Scan for the cell matching the given text and deliver its (x, y) coordinate at center. 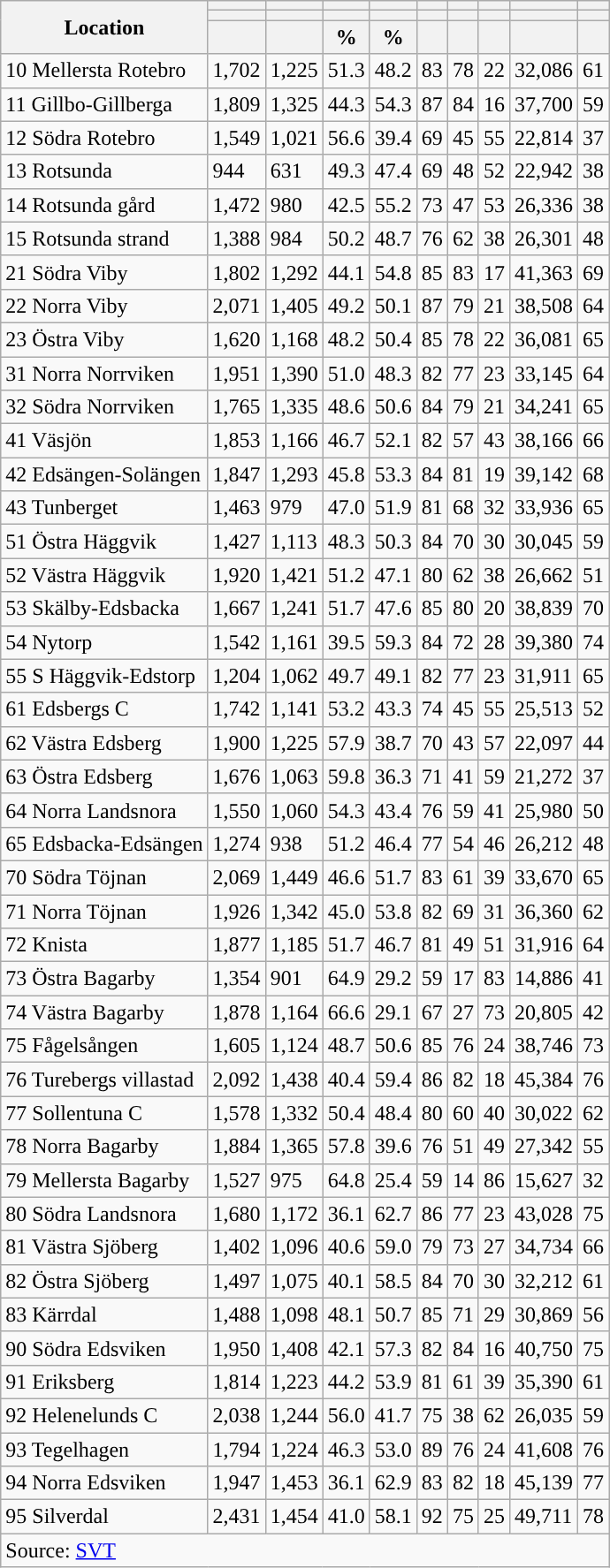
50.1 (393, 306)
27,342 (545, 1147)
1,667 (237, 609)
11 Gillbo-Gillberga (104, 104)
1,702 (237, 71)
1,274 (237, 844)
38,839 (545, 609)
1,449 (294, 877)
1,388 (237, 239)
14 (463, 1180)
38,746 (545, 1046)
54 Nytorp (104, 642)
41.0 (347, 1517)
25,980 (545, 810)
53 (493, 205)
1,244 (294, 1415)
20,805 (545, 1012)
14 Rotsunda gård (104, 205)
1,335 (294, 407)
1,408 (294, 1348)
1,402 (237, 1247)
39,142 (545, 474)
43 Tunberget (104, 508)
1,141 (294, 709)
1,605 (237, 1046)
62.7 (393, 1214)
23 Östra Viby (104, 339)
46 (493, 844)
1,549 (237, 138)
12 Södra Rotebro (104, 138)
34,241 (545, 407)
67 (431, 1012)
50.7 (393, 1314)
1,325 (294, 104)
63 Östra Edsberg (104, 776)
48.6 (347, 407)
1,166 (294, 441)
47.0 (347, 508)
89 (431, 1450)
15,627 (545, 1180)
41,363 (545, 272)
1,427 (237, 542)
1,920 (237, 575)
76 Turebergs villastad (104, 1079)
1,542 (237, 642)
47 (463, 205)
1,877 (237, 945)
30,045 (545, 542)
2,071 (237, 306)
48.4 (393, 1113)
30,869 (545, 1314)
Location (104, 27)
1,742 (237, 709)
56.0 (347, 1415)
49.3 (347, 171)
1,884 (237, 1147)
1,488 (237, 1314)
1,021 (294, 138)
1,454 (294, 1517)
72 (463, 642)
38,166 (545, 441)
1,620 (237, 339)
2,431 (237, 1517)
938 (294, 844)
31 Norra Norrviken (104, 374)
45,139 (545, 1483)
22,942 (545, 171)
49.1 (393, 676)
32 Södra Norrviken (104, 407)
1,164 (294, 1012)
37,700 (545, 104)
51.9 (393, 508)
1,223 (294, 1382)
36,360 (545, 911)
75 Fågelsången (104, 1046)
40.4 (347, 1079)
19 (493, 474)
1,421 (294, 575)
46.6 (347, 877)
1,802 (237, 272)
59.0 (393, 1247)
47.6 (393, 609)
91 Eriksberg (104, 1382)
26,301 (545, 239)
56.6 (347, 138)
59.8 (347, 776)
50.2 (347, 239)
46.3 (347, 1450)
1,947 (237, 1483)
2,038 (237, 1415)
64 Norra Landsnora (104, 810)
22 Norra Viby (104, 306)
1,950 (237, 1348)
47.1 (393, 575)
29.2 (393, 979)
33,670 (545, 877)
60 (463, 1113)
54.8 (393, 272)
1,900 (237, 743)
29.1 (393, 1012)
50.3 (393, 542)
13 Rotsunda (104, 171)
55 S Häggvik-Edstorp (104, 676)
41,608 (545, 1450)
1,098 (294, 1314)
979 (294, 508)
1,550 (237, 810)
35,390 (545, 1382)
20 (493, 609)
26,212 (545, 844)
38,508 (545, 306)
36.3 (393, 776)
59.4 (393, 1079)
2,092 (237, 1079)
22,814 (545, 138)
57.9 (347, 743)
94 Norra Edsviken (104, 1483)
631 (294, 171)
39.4 (393, 138)
1,113 (294, 542)
40,750 (545, 1348)
44.3 (347, 104)
31,916 (545, 945)
901 (294, 979)
65 Edsbacka-Edsängen (104, 844)
59.3 (393, 642)
43.4 (393, 810)
38.7 (393, 743)
31,911 (545, 676)
32,086 (545, 71)
1,354 (237, 979)
41 Väsjön (104, 441)
1,765 (237, 407)
1,292 (294, 272)
44 (594, 743)
70 Södra Töjnan (104, 877)
42 Edsängen-Solängen (104, 474)
55.2 (393, 205)
51 Östra Häggvik (104, 542)
1,794 (237, 1450)
1,124 (294, 1046)
21,272 (545, 776)
57.3 (393, 1348)
58.1 (393, 1517)
1,878 (237, 1012)
Source: SVT (305, 1550)
1,075 (294, 1281)
1,185 (294, 945)
1,063 (294, 776)
45,384 (545, 1079)
45.8 (347, 474)
1,062 (294, 676)
1,847 (237, 474)
71 Norra Töjnan (104, 911)
29 (493, 1314)
51.0 (347, 374)
53.8 (393, 911)
1,472 (237, 205)
42.1 (347, 1348)
72 Knista (104, 945)
1,096 (294, 1247)
1,951 (237, 374)
1,365 (294, 1147)
46.4 (393, 844)
52 Västra Häggvik (104, 575)
34,734 (545, 1247)
82 Östra Sjöberg (104, 1281)
30,022 (545, 1113)
1,676 (237, 776)
33,936 (545, 508)
80 Södra Landsnora (104, 1214)
58.5 (393, 1281)
44.1 (347, 272)
73 Östra Bagarby (104, 979)
36,081 (545, 339)
26,336 (545, 205)
64.9 (347, 979)
62 Västra Edsberg (104, 743)
1,342 (294, 911)
90 Södra Edsviken (104, 1348)
14,886 (545, 979)
66.6 (347, 1012)
39.6 (393, 1147)
1,405 (294, 306)
78 Norra Bagarby (104, 1147)
25 (493, 1517)
1,680 (237, 1214)
45.0 (347, 911)
44.2 (347, 1382)
93 Tegelhagen (104, 1450)
15 Rotsunda strand (104, 239)
61 Edsbergs C (104, 709)
81 Västra Sjöberg (104, 1247)
39.5 (347, 642)
54 (463, 844)
48.1 (347, 1314)
42 (594, 1012)
39,380 (545, 642)
980 (294, 205)
53.3 (393, 474)
21 Södra Viby (104, 272)
49,711 (545, 1517)
26,662 (545, 575)
28 (493, 642)
1,060 (294, 810)
42.5 (347, 205)
77 Sollentuna C (104, 1113)
74 Västra Bagarby (104, 1012)
1,204 (237, 676)
51.3 (347, 71)
975 (294, 1180)
53.9 (393, 1382)
79 Mellersta Bagarby (104, 1180)
62.9 (393, 1483)
49.7 (347, 676)
1,293 (294, 474)
40.1 (347, 1281)
1,463 (237, 508)
25.4 (393, 1180)
33,145 (545, 374)
1,332 (294, 1113)
1,527 (237, 1180)
1,224 (294, 1450)
40 (493, 1113)
47.4 (393, 171)
31 (493, 911)
53.2 (347, 709)
2,069 (237, 877)
40.6 (347, 1247)
50 (594, 810)
1,853 (237, 441)
1,814 (237, 1382)
1,453 (294, 1483)
1,168 (294, 339)
984 (294, 239)
1,809 (237, 104)
57.8 (347, 1147)
95 Silverdal (104, 1517)
56 (594, 1314)
64.8 (347, 1180)
1,161 (294, 642)
43,028 (545, 1214)
1,926 (237, 911)
32,212 (545, 1281)
41.7 (393, 1415)
92 Helenelunds C (104, 1415)
1,438 (294, 1079)
49.2 (347, 306)
944 (237, 171)
1,578 (237, 1113)
43.3 (393, 709)
83 Kärrdal (104, 1314)
1,497 (237, 1281)
1,390 (294, 374)
92 (431, 1517)
22,097 (545, 743)
53.0 (393, 1450)
53 Skälby-Edsbacka (104, 609)
25,513 (545, 709)
52.1 (393, 441)
1,241 (294, 609)
10 Mellersta Rotebro (104, 71)
26,035 (545, 1415)
1,172 (294, 1214)
